Locate the cell with the specified text and output its [X, Y] center coordinate. 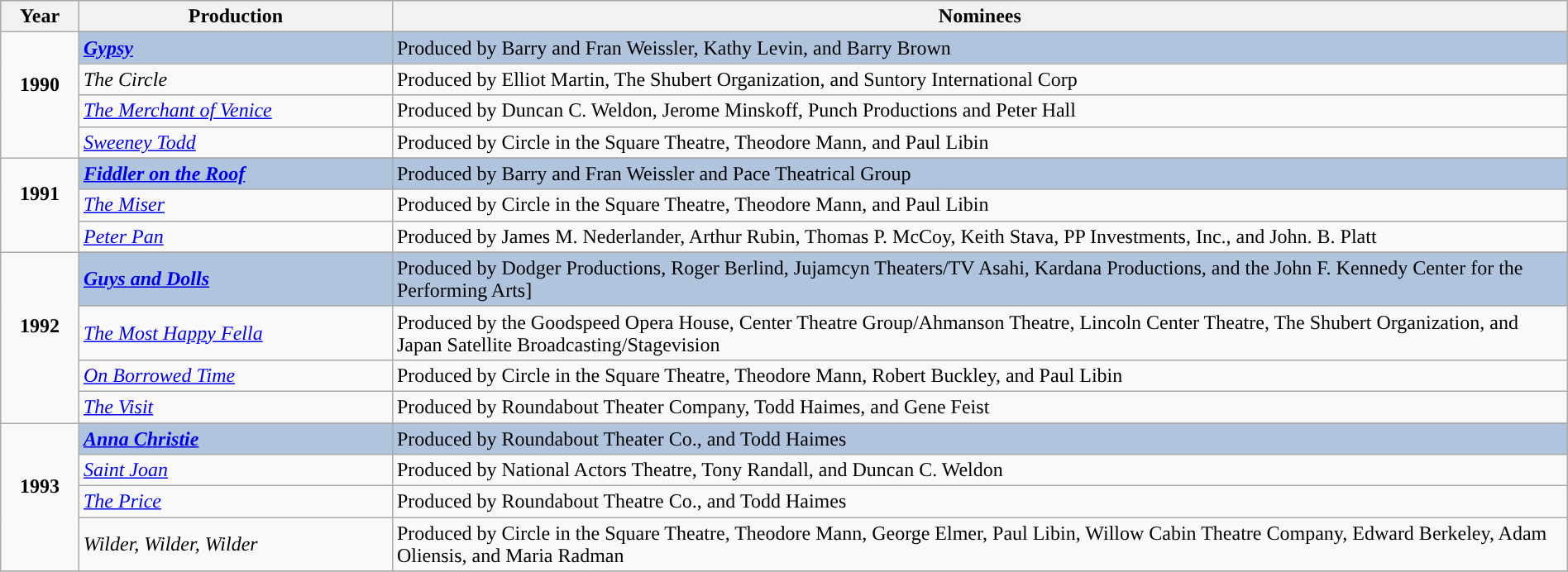
Year [40, 17]
1993 [40, 498]
1990 [40, 95]
Produced by National Actors Theatre, Tony Randall, and Duncan C. Weldon [979, 470]
The Circle [235, 79]
Gypsy [235, 48]
Produced by Elliot Martin, The Shubert Organization, and Suntory International Corp [979, 79]
Peter Pan [235, 236]
Produced by Barry and Fran Weissler and Pace Theatrical Group [979, 174]
Nominees [979, 17]
Produced by James M. Nederlander, Arthur Rubin, Thomas P. McCoy, Keith Stava, PP Investments, Inc., and John. B. Platt [979, 236]
1992 [40, 337]
Production [235, 17]
Produced by Roundabout Theater Company, Todd Haimes, and Gene Feist [979, 407]
On Borrowed Time [235, 375]
Saint Joan [235, 470]
Produced by Duncan C. Weldon, Jerome Minskoff, Punch Productions and Peter Hall [979, 111]
Produced by Barry and Fran Weissler, Kathy Levin, and Barry Brown [979, 48]
Produced by Roundabout Theatre Co., and Todd Haimes [979, 502]
1991 [40, 205]
The Merchant of Venice [235, 111]
The Price [235, 502]
Sweeney Todd [235, 142]
Produced by Circle in the Square Theatre, Theodore Mann, Robert Buckley, and Paul Libin [979, 375]
The Miser [235, 205]
Guys and Dolls [235, 279]
Wilder, Wilder, Wilder [235, 544]
The Visit [235, 407]
Fiddler on the Roof [235, 174]
Anna Christie [235, 439]
Produced by Roundabout Theater Co., and Todd Haimes [979, 439]
The Most Happy Fella [235, 332]
